Detect which cell encompasses the target text, then output its [x, y] center coordinate. 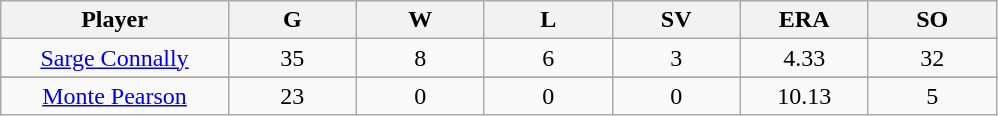
5 [932, 96]
Sarge Connally [115, 58]
23 [292, 96]
35 [292, 58]
Monte Pearson [115, 96]
G [292, 20]
10.13 [804, 96]
6 [548, 58]
Player [115, 20]
8 [420, 58]
4.33 [804, 58]
SO [932, 20]
3 [676, 58]
32 [932, 58]
ERA [804, 20]
W [420, 20]
SV [676, 20]
L [548, 20]
